From the cell containing the given text, extract its center point as [x, y] coordinate. 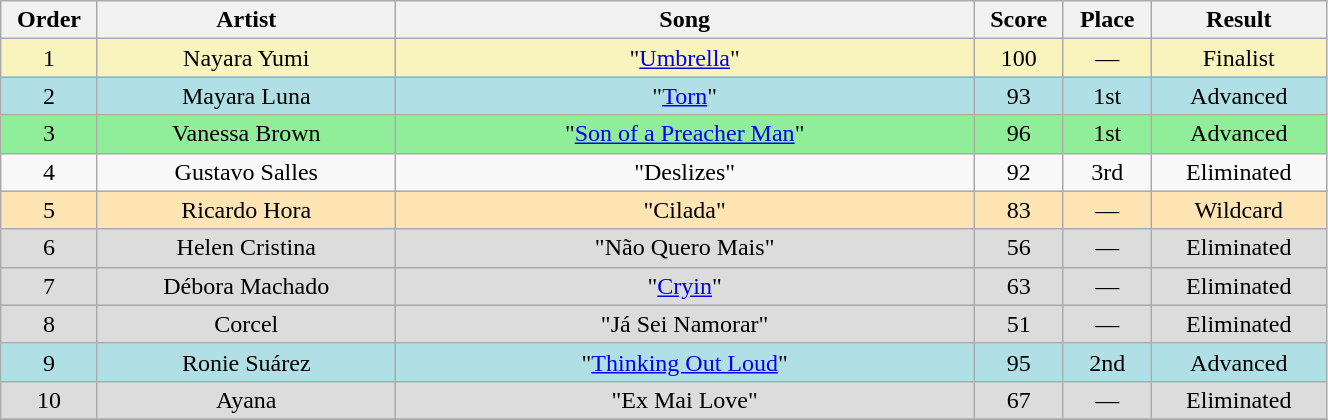
3rd [1107, 172]
8 [49, 324]
Order [49, 20]
93 [1018, 96]
Vanessa Brown [246, 134]
9 [49, 362]
51 [1018, 324]
6 [49, 248]
Mayara Luna [246, 96]
"Thinking Out Loud" [684, 362]
10 [49, 400]
1 [49, 58]
56 [1018, 248]
5 [49, 210]
4 [49, 172]
92 [1018, 172]
100 [1018, 58]
"Ex Mai Love" [684, 400]
Ayana [246, 400]
Place [1107, 20]
2 [49, 96]
Débora Machado [246, 286]
2nd [1107, 362]
Song [684, 20]
83 [1018, 210]
"Son of a Preacher Man" [684, 134]
"Não Quero Mais" [684, 248]
"Cryin" [684, 286]
67 [1018, 400]
3 [49, 134]
Corcel [246, 324]
7 [49, 286]
63 [1018, 286]
Score [1018, 20]
Helen Cristina [246, 248]
"Umbrella" [684, 58]
"Torn" [684, 96]
Ricardo Hora [246, 210]
Nayara Yumi [246, 58]
"Deslizes" [684, 172]
Result [1238, 20]
"Cilada" [684, 210]
Gustavo Salles [246, 172]
Wildcard [1238, 210]
Ronie Suárez [246, 362]
Finalist [1238, 58]
Artist [246, 20]
96 [1018, 134]
95 [1018, 362]
"Já Sei Namorar" [684, 324]
